Locate the cell with the specified text and output its (X, Y) center coordinate. 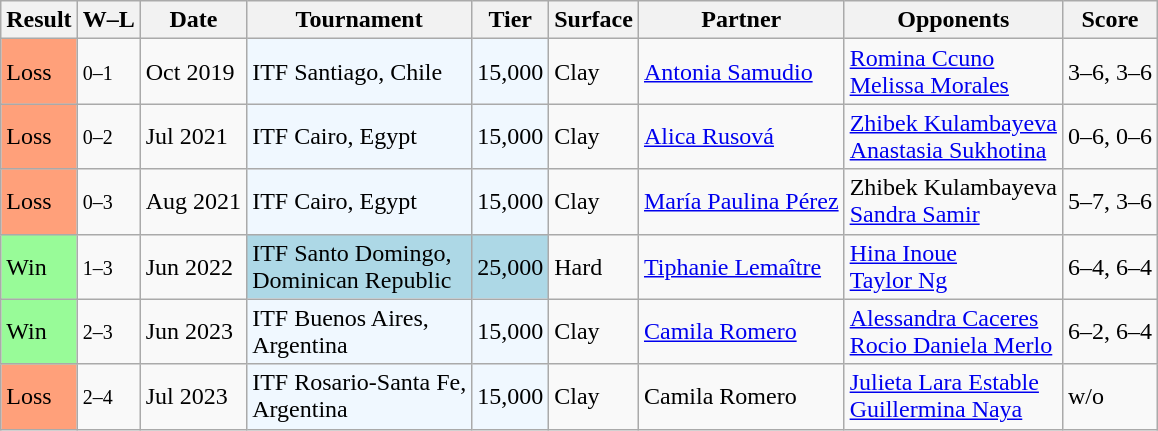
Tier (510, 20)
0–2 (108, 136)
ITF Santo Domingo, Dominican Republic (360, 266)
Oct 2019 (193, 72)
Opponents (953, 20)
Tiphanie Lemaître (741, 266)
Partner (741, 20)
Result (39, 20)
Hard (594, 266)
3–6, 3–6 (1110, 72)
Jun 2022 (193, 266)
6–2, 6–4 (1110, 332)
Score (1110, 20)
Jun 2023 (193, 332)
2–4 (108, 396)
Hina Inoue Taylor Ng (953, 266)
Zhibek Kulambayeva Anastasia Sukhotina (953, 136)
Julieta Lara Estable Guillermina Naya (953, 396)
Alica Rusová (741, 136)
Zhibek Kulambayeva Sandra Samir (953, 202)
25,000 (510, 266)
2–3 (108, 332)
0–3 (108, 202)
ITF Rosario-Santa Fe, Argentina (360, 396)
María Paulina Pérez (741, 202)
6–4, 6–4 (1110, 266)
5–7, 3–6 (1110, 202)
Alessandra Caceres Rocio Daniela Merlo (953, 332)
Aug 2021 (193, 202)
Jul 2023 (193, 396)
Romina Ccuno Melissa Morales (953, 72)
ITF Santiago, Chile (360, 72)
Antonia Samudio (741, 72)
Jul 2021 (193, 136)
Surface (594, 20)
0–6, 0–6 (1110, 136)
0–1 (108, 72)
Tournament (360, 20)
W–L (108, 20)
ITF Buenos Aires, Argentina (360, 332)
w/o (1110, 396)
1–3 (108, 266)
Date (193, 20)
